Provide the (X, Y) coordinate of the cell's center where the given text is located.  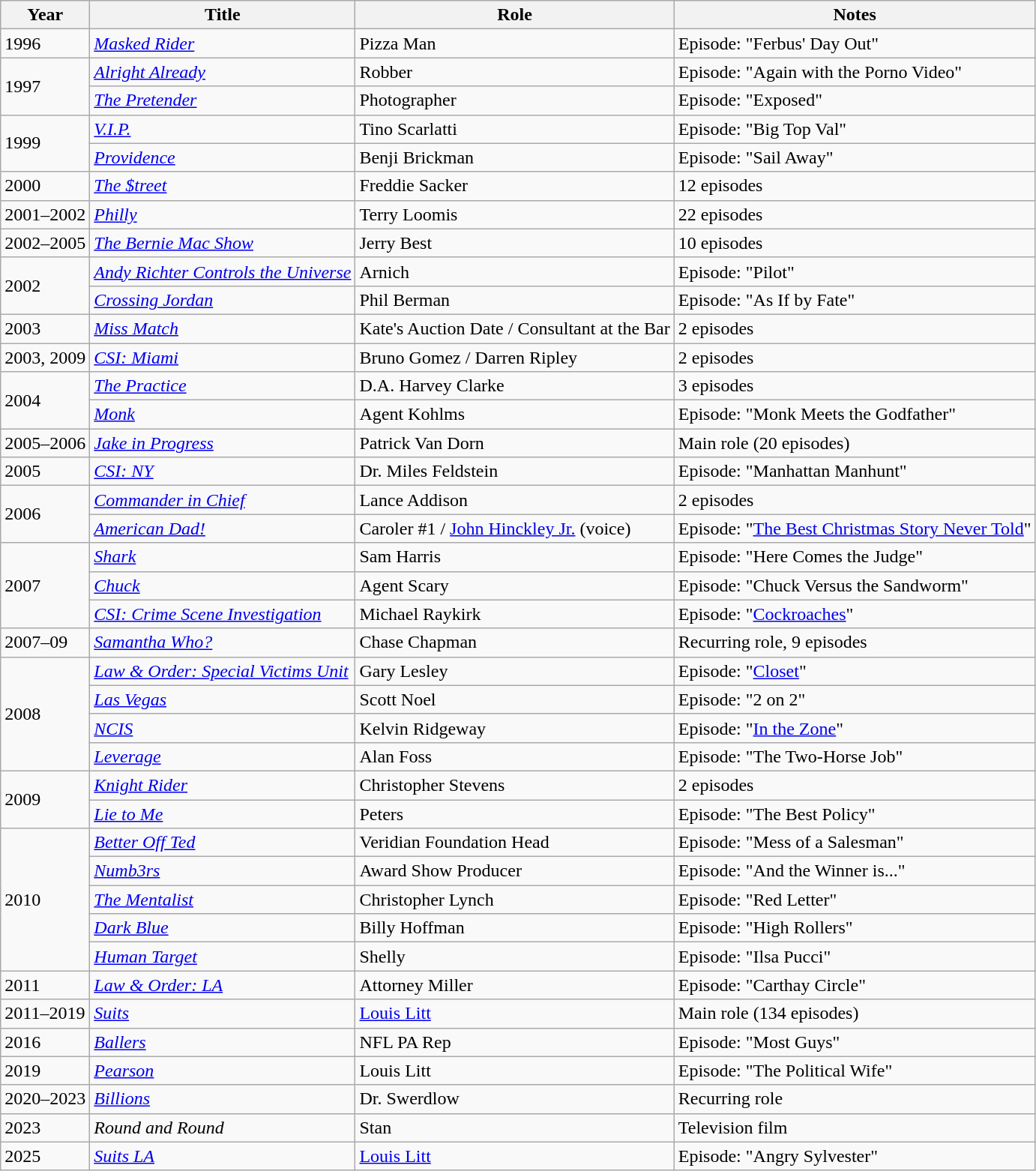
The Pretender (223, 100)
Scott Noel (514, 699)
2009 (45, 799)
Miss Match (223, 328)
Round and Round (223, 1128)
Bruno Gomez / Darren Ripley (514, 358)
The Practice (223, 386)
Dr. Swerdlow (514, 1099)
Better Off Ted (223, 843)
Attorney Miller (514, 985)
Episode: "The Political Wife" (855, 1071)
CSI: Miami (223, 358)
2010 (45, 900)
2003, 2009 (45, 358)
Episode: "Sail Away" (855, 157)
Commander in Chief (223, 500)
Episode: "Here Comes the Judge" (855, 557)
Episode: "Carthay Circle" (855, 985)
Episode: "In the Zone" (855, 728)
12 episodes (855, 186)
Main role (20 episodes) (855, 443)
2023 (45, 1128)
2000 (45, 186)
Providence (223, 157)
Philly (223, 214)
10 episodes (855, 243)
The Bernie Mac Show (223, 243)
2001–2002 (45, 214)
Veridian Foundation Head (514, 843)
3 episodes (855, 386)
Phil Berman (514, 300)
Episode: "Most Guys" (855, 1042)
1999 (45, 143)
2006 (45, 514)
Kelvin Ridgeway (514, 728)
Agent Scary (514, 585)
Shelly (514, 957)
Role (514, 15)
2002 (45, 286)
Billions (223, 1099)
Jake in Progress (223, 443)
Episode: "Closet" (855, 671)
Las Vegas (223, 699)
Alan Foss (514, 756)
Episode: "Pilot" (855, 271)
Episode: "And the Winner is..." (855, 871)
Knight Rider (223, 785)
Episode: "Chuck Versus the Sandworm" (855, 585)
Numb3rs (223, 871)
Andy Richter Controls the Universe (223, 271)
Episode: "Ferbus' Day Out" (855, 43)
2003 (45, 328)
NCIS (223, 728)
Episode: "Ilsa Pucci" (855, 957)
Kate's Auction Date / Consultant at the Bar (514, 328)
Sam Harris (514, 557)
Michael Raykirk (514, 614)
2004 (45, 400)
Arnich (514, 271)
Gary Lesley (514, 671)
Main role (134 episodes) (855, 1014)
Patrick Van Dorn (514, 443)
Pizza Man (514, 43)
Episode: "Angry Sylvester" (855, 1156)
CSI: Crime Scene Investigation (223, 614)
1997 (45, 86)
Episode: "The Two-Horse Job" (855, 756)
American Dad! (223, 529)
Chuck (223, 585)
Terry Loomis (514, 214)
Tino Scarlatti (514, 129)
Billy Hoffman (514, 928)
Episode: "Exposed" (855, 100)
2019 (45, 1071)
22 episodes (855, 214)
Recurring role (855, 1099)
Episode: "Mess of a Salesman" (855, 843)
Episode: "Monk Meets the Godfather" (855, 415)
Suits LA (223, 1156)
Stan (514, 1128)
2011–2019 (45, 1014)
Benji Brickman (514, 157)
Leverage (223, 756)
NFL PA Rep (514, 1042)
Shark (223, 557)
Dark Blue (223, 928)
Masked Rider (223, 43)
V.I.P. (223, 129)
Dr. Miles Feldstein (514, 472)
Jerry Best (514, 243)
Caroler #1 / John Hinckley Jr. (voice) (514, 529)
Christopher Stevens (514, 785)
Pearson (223, 1071)
Episode: "The Best Christmas Story Never Told" (855, 529)
Chase Chapman (514, 642)
Notes (855, 15)
2008 (45, 714)
2007 (45, 585)
Episode: "Red Letter" (855, 900)
2005 (45, 472)
Human Target (223, 957)
Robber (514, 72)
2011 (45, 985)
Monk (223, 415)
Ballers (223, 1042)
Episode: "As If by Fate" (855, 300)
Samantha Who? (223, 642)
1996 (45, 43)
2007–09 (45, 642)
Episode: "Manhattan Manhunt" (855, 472)
Peters (514, 813)
Episode: "The Best Policy" (855, 813)
Suits (223, 1014)
2025 (45, 1156)
Episode: "High Rollers" (855, 928)
Law & Order: Special Victims Unit (223, 671)
Episode: "Big Top Val" (855, 129)
Lie to Me (223, 813)
2002–2005 (45, 243)
2005–2006 (45, 443)
Episode: "Cockroaches" (855, 614)
Recurring role, 9 episodes (855, 642)
The $treet (223, 186)
Episode: "2 on 2" (855, 699)
2016 (45, 1042)
D.A. Harvey Clarke (514, 386)
Episode: "Again with the Porno Video" (855, 72)
The Mentalist (223, 900)
Television film (855, 1128)
Crossing Jordan (223, 300)
Title (223, 15)
Year (45, 15)
Award Show Producer (514, 871)
Christopher Lynch (514, 900)
CSI: NY (223, 472)
Lance Addison (514, 500)
Law & Order: LA (223, 985)
Agent Kohlms (514, 415)
Photographer (514, 100)
Alright Already (223, 72)
Freddie Sacker (514, 186)
2020–2023 (45, 1099)
